Identify which cell holds the provided text, then report its (x, y) central coordinate. 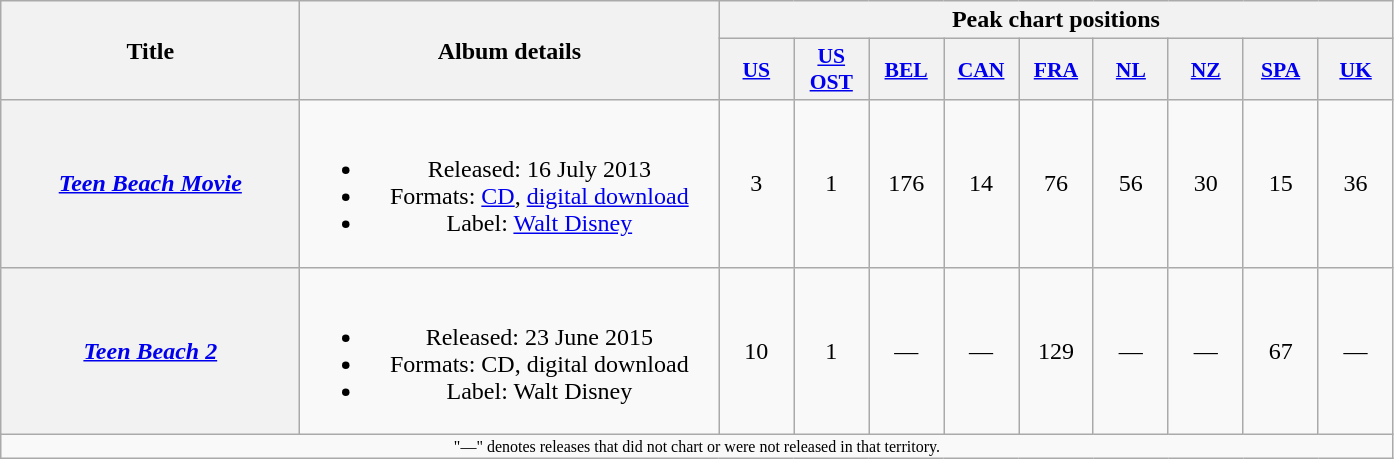
3 (756, 184)
CAN (982, 70)
Title (150, 50)
76 (1056, 184)
Released: 16 July 2013Formats: CD, digital downloadLabel: Walt Disney (510, 184)
FRA (1056, 70)
129 (1056, 350)
Released: 23 June 2015Formats: CD, digital downloadLabel: Walt Disney (510, 350)
Teen Beach Movie (150, 184)
US (756, 70)
36 (1356, 184)
56 (1130, 184)
Album details (510, 50)
USOST (832, 70)
UK (1356, 70)
BEL (906, 70)
15 (1280, 184)
14 (982, 184)
30 (1206, 184)
SPA (1280, 70)
NZ (1206, 70)
NL (1130, 70)
"—" denotes releases that did not chart or were not released in that territory. (697, 446)
Peak chart positions (1056, 20)
176 (906, 184)
67 (1280, 350)
Teen Beach 2 (150, 350)
10 (756, 350)
